Provide the (X, Y) coordinate of the cell's center where the given text is located.  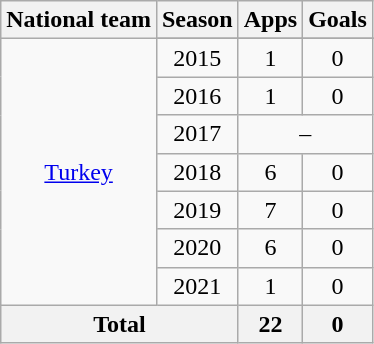
– (305, 134)
Total (120, 324)
Apps (270, 20)
2021 (197, 286)
2017 (197, 134)
Season (197, 20)
Goals (338, 20)
2016 (197, 96)
Turkey (79, 172)
2019 (197, 210)
22 (270, 324)
2015 (197, 58)
2020 (197, 248)
7 (270, 210)
National team (79, 20)
2018 (197, 172)
